Pinpoint the cell where the given text exists, returning its (X, Y) midpoint coordinate. 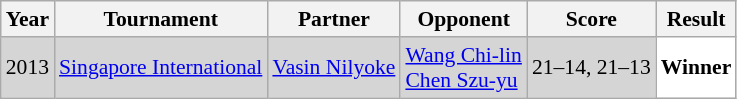
Tournament (160, 19)
Singapore International (160, 68)
Score (592, 19)
2013 (28, 68)
Result (696, 19)
Year (28, 19)
Partner (334, 19)
Wang Chi-lin Chen Szu-yu (464, 68)
21–14, 21–13 (592, 68)
Opponent (464, 19)
Vasin Nilyoke (334, 68)
Winner (696, 68)
